Return [X, Y] of the center of cell containing provided text 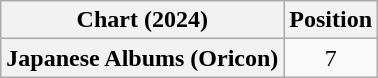
Chart (2024) [142, 20]
Position [331, 20]
7 [331, 58]
Japanese Albums (Oricon) [142, 58]
